From the cell containing the given text, extract its center point as [x, y] coordinate. 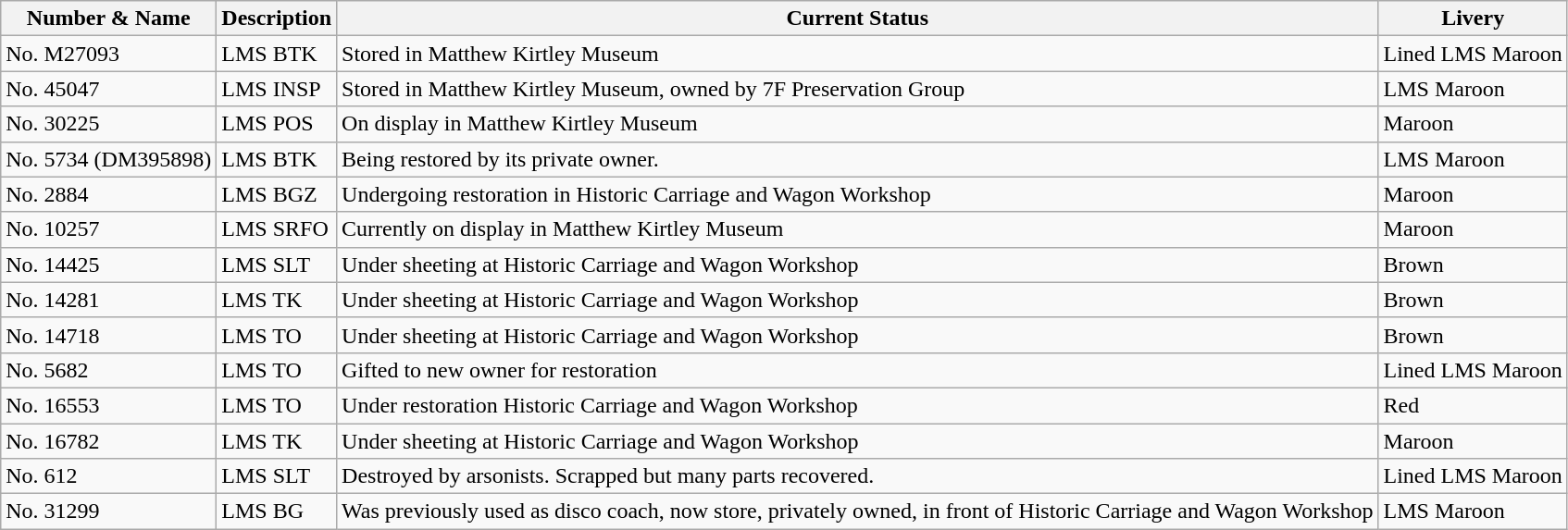
Current Status [857, 18]
Being restored by its private owner. [857, 159]
No. 16553 [109, 405]
No. 2884 [109, 194]
No. 612 [109, 476]
No. 5682 [109, 370]
No. 31299 [109, 512]
LMS SRFO [277, 229]
Number & Name [109, 18]
Gifted to new owner for restoration [857, 370]
Undergoing restoration in Historic Carriage and Wagon Workshop [857, 194]
No. 45047 [109, 89]
No. 14425 [109, 265]
Red [1473, 405]
Stored in Matthew Kirtley Museum, owned by 7F Preservation Group [857, 89]
Description [277, 18]
No. 5734 (DM395898) [109, 159]
LMS BG [277, 512]
Livery [1473, 18]
LMS BGZ [277, 194]
LMS POS [277, 124]
No. 16782 [109, 441]
No. 30225 [109, 124]
On display in Matthew Kirtley Museum [857, 124]
LMS INSP [277, 89]
Was previously used as disco coach, now store, privately owned, in front of Historic Carriage and Wagon Workshop [857, 512]
No. 14718 [109, 335]
No. 14281 [109, 300]
Destroyed by arsonists. Scrapped but many parts recovered. [857, 476]
No. 10257 [109, 229]
Currently on display in Matthew Kirtley Museum [857, 229]
Stored in Matthew Kirtley Museum [857, 54]
Under restoration Historic Carriage and Wagon Workshop [857, 405]
No. M27093 [109, 54]
